For the text-containing cell, return its midpoint in (X, Y) coordinate format. 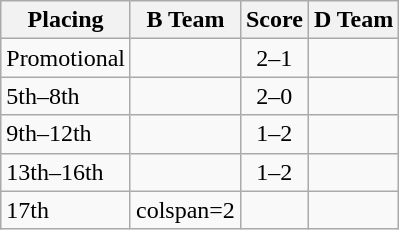
Score (274, 20)
9th–12th (66, 134)
Promotional (66, 58)
5th–8th (66, 96)
2–1 (274, 58)
D Team (353, 20)
colspan=2 (185, 210)
17th (66, 210)
13th–16th (66, 172)
Placing (66, 20)
2–0 (274, 96)
B Team (185, 20)
